Locate the cell with the specified text and output its [x, y] center coordinate. 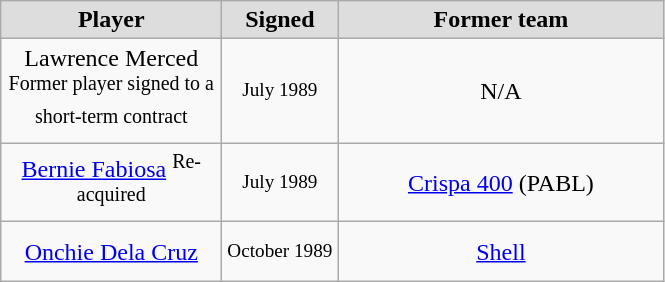
October 1989 [280, 252]
Crispa 400 (PABL) [501, 183]
Signed [280, 20]
Bernie Fabiosa Re-acquired [112, 183]
N/A [501, 92]
Player [112, 20]
Lawrence Merced Former player signed to a short-term contract [112, 92]
Former team [501, 20]
Onchie Dela Cruz [112, 252]
Shell [501, 252]
